Provide the (x, y) coordinate of the cell's center where the given text is located.  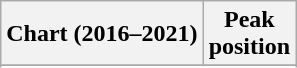
Chart (2016–2021) (102, 34)
Peakposition (249, 34)
